Search for the cell housing the specified text and yield its [X, Y] center coordinate. 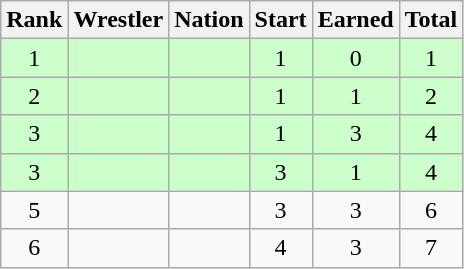
Start [280, 20]
Earned [356, 20]
Wrestler [118, 20]
7 [431, 248]
Nation [209, 20]
Rank [34, 20]
Total [431, 20]
5 [34, 210]
0 [356, 58]
